Determine the (x, y) coordinate at the center of the cell enclosing the given text.  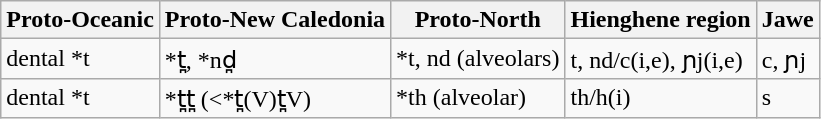
*th (alveolar) (478, 98)
t, nd/c(i,e), ɲj(i,e) (660, 59)
Proto-Oceanic (80, 20)
Proto-North (478, 20)
*t̪, *nd̪ (274, 59)
Hienghene region (660, 20)
Jawe (788, 20)
th/h(i) (660, 98)
*t̪t̪ (<*t̪(V)t̪V) (274, 98)
*t, nd (alveolars) (478, 59)
c, ɲj (788, 59)
Proto-New Caledonia (274, 20)
s (788, 98)
